Detect which cell encompasses the target text, then output its [X, Y] center coordinate. 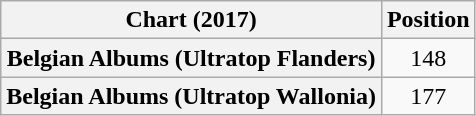
148 [428, 58]
Chart (2017) [192, 20]
Belgian Albums (Ultratop Flanders) [192, 58]
177 [428, 96]
Belgian Albums (Ultratop Wallonia) [192, 96]
Position [428, 20]
